Scan for the cell matching the given text and deliver its [X, Y] coordinate at center. 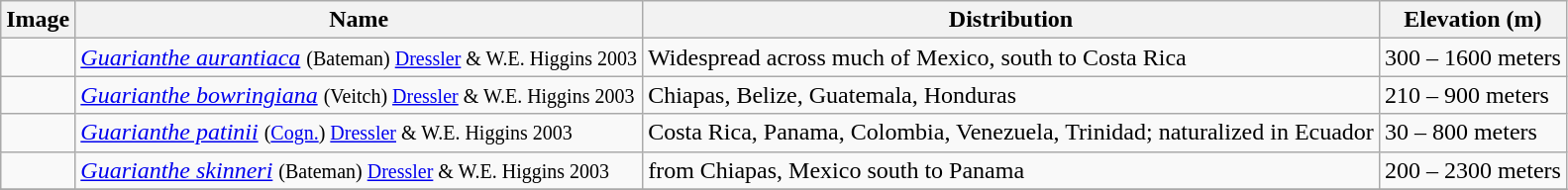
Chiapas, Belize, Guatemala, Honduras [1011, 95]
Guarianthe skinneri (Bateman) Dressler & W.E. Higgins 2003 [359, 170]
from Chiapas, Mexico south to Panama [1011, 170]
Widespread across much of Mexico, south to Costa Rica [1011, 57]
Distribution [1011, 20]
30 – 800 meters [1472, 133]
300 – 1600 meters [1472, 57]
Guarianthe patinii (Cogn.) Dressler & W.E. Higgins 2003 [359, 133]
Image [38, 20]
Name [359, 20]
Elevation (m) [1472, 20]
210 – 900 meters [1472, 95]
200 – 2300 meters [1472, 170]
Costa Rica, Panama, Colombia, Venezuela, Trinidad; naturalized in Ecuador [1011, 133]
Guarianthe aurantiaca (Bateman) Dressler & W.E. Higgins 2003 [359, 57]
Guarianthe bowringiana (Veitch) Dressler & W.E. Higgins 2003 [359, 95]
